Search for the cell housing the specified text and yield its [x, y] center coordinate. 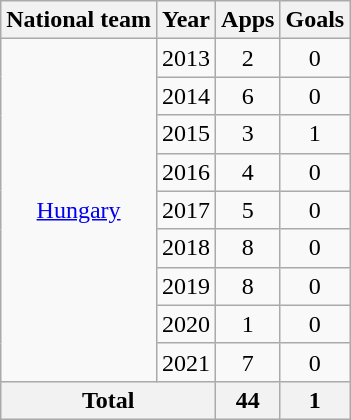
44 [248, 400]
6 [248, 96]
National team [79, 20]
Total [108, 400]
2018 [186, 248]
2021 [186, 362]
Goals [315, 20]
2020 [186, 324]
3 [248, 134]
7 [248, 362]
5 [248, 210]
2 [248, 58]
4 [248, 172]
2014 [186, 96]
Apps [248, 20]
2015 [186, 134]
Hungary [79, 210]
2016 [186, 172]
2017 [186, 210]
2019 [186, 286]
2013 [186, 58]
Year [186, 20]
